Detect which cell encompasses the target text, then output its (X, Y) center coordinate. 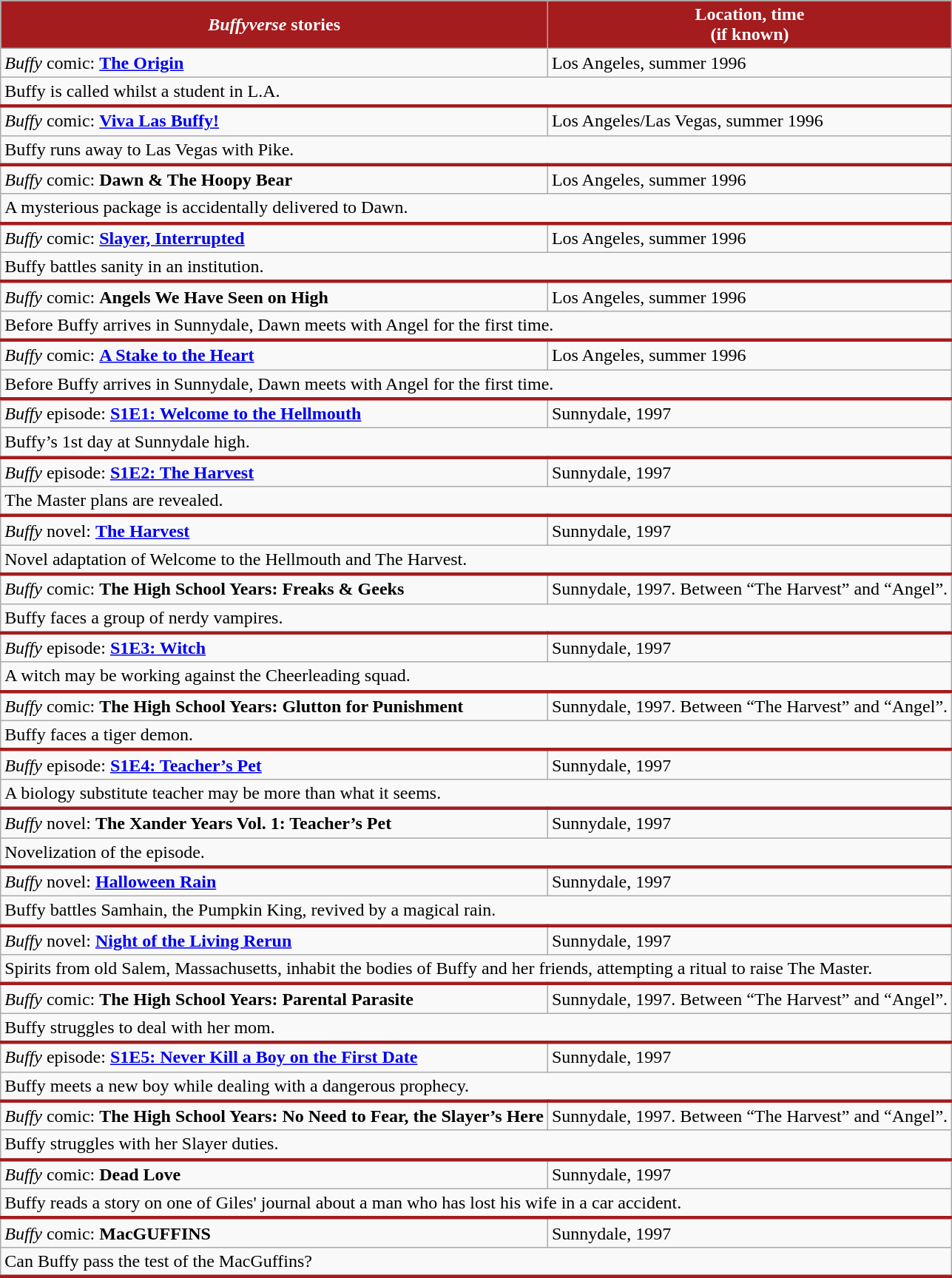
Los Angeles/Las Vegas, summer 1996 (749, 121)
Buffy novel: Night of the Living Rerun (274, 940)
Location, time(if known) (749, 25)
Buffy comic: The High School Years: No Need to Fear, the Slayer’s Here (274, 1116)
Buffy comic: A Stake to the Heart (274, 355)
Buffy novel: The Harvest (274, 530)
Buffy novel: The Xander Years Vol. 1: Teacher’s Pet (274, 823)
Buffy episode: S1E1: Welcome to the Hellmouth (274, 413)
Buffy episode: S1E4: Teacher’s Pet (274, 765)
A biology substitute teacher may be more than what it seems. (476, 794)
Can Buffy pass the test of the MacGuffins? (476, 1262)
Buffy comic: The High School Years: Glutton for Punishment (274, 706)
Buffy episode: S1E5: Never Kill a Boy on the First Date (274, 1057)
Buffy comic: Slayer, Interrupted (274, 238)
Buffy battles Samhain, the Pumpkin King, revived by a magical rain. (476, 911)
A mysterious package is accidentally delivered to Dawn. (476, 209)
Buffy comic: Dawn & The Hoopy Bear (274, 180)
Buffy is called whilst a student in L.A. (476, 92)
A witch may be working against the Cheerleading squad. (476, 677)
Novel adaptation of Welcome to the Hellmouth and The Harvest. (476, 560)
Buffy reads a story on one of Giles' journal about a man who has lost his wife in a car accident. (476, 1203)
Buffy comic: The Origin (274, 63)
Buffy episode: S1E3: Witch (274, 648)
Buffy meets a new boy while dealing with a dangerous prophecy. (476, 1086)
Buffy novel: Halloween Rain (274, 882)
Buffy comic: Dead Love (274, 1174)
Spirits from old Salem, Massachusetts, inhabit the bodies of Buffy and her friends, attempting a ritual to raise The Master. (476, 970)
Buffy struggles with her Slayer duties. (476, 1145)
Buffy episode: S1E2: The Harvest (274, 472)
Buffy comic: The High School Years: Parental Parasite (274, 998)
Buffy battles sanity in an institution. (476, 267)
Buffyverse stories (274, 25)
The Master plans are revealed. (476, 501)
Buffy comic: Angels We Have Seen on High (274, 297)
Buffy comic: MacGUFFINS (274, 1233)
Buffy faces a group of nerdy vampires. (476, 618)
Buffy runs away to Las Vegas with Pike. (476, 150)
Buffy’s 1st day at Sunnydale high. (476, 443)
Buffy struggles to deal with her mom. (476, 1028)
Buffy faces a tiger demon. (476, 735)
Buffy comic: Viva Las Buffy! (274, 121)
Buffy comic: The High School Years: Freaks & Geeks (274, 589)
Novelization of the episode. (476, 852)
